Provide the (x, y) coordinate of the cell's center where the given text is located.  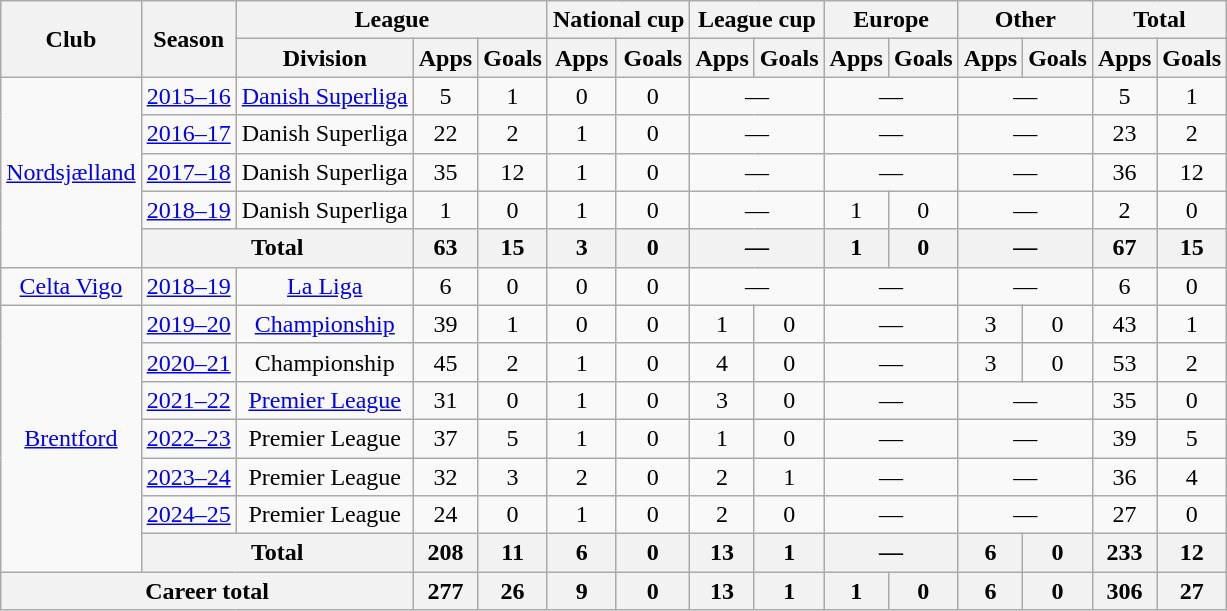
67 (1124, 248)
Other (1025, 20)
Celta Vigo (71, 286)
53 (1124, 362)
Division (324, 58)
233 (1124, 553)
23 (1124, 134)
La Liga (324, 286)
2023–24 (188, 477)
2024–25 (188, 515)
Europe (891, 20)
2021–22 (188, 400)
League cup (757, 20)
Season (188, 39)
2020–21 (188, 362)
2017–18 (188, 172)
277 (445, 591)
League (392, 20)
Brentford (71, 438)
37 (445, 438)
22 (445, 134)
26 (513, 591)
11 (513, 553)
2015–16 (188, 96)
9 (581, 591)
National cup (618, 20)
24 (445, 515)
31 (445, 400)
Club (71, 39)
208 (445, 553)
32 (445, 477)
63 (445, 248)
Nordsjælland (71, 172)
45 (445, 362)
Career total (207, 591)
2022–23 (188, 438)
43 (1124, 324)
2016–17 (188, 134)
306 (1124, 591)
2019–20 (188, 324)
